For the text-containing cell, return its midpoint in (X, Y) coordinate format. 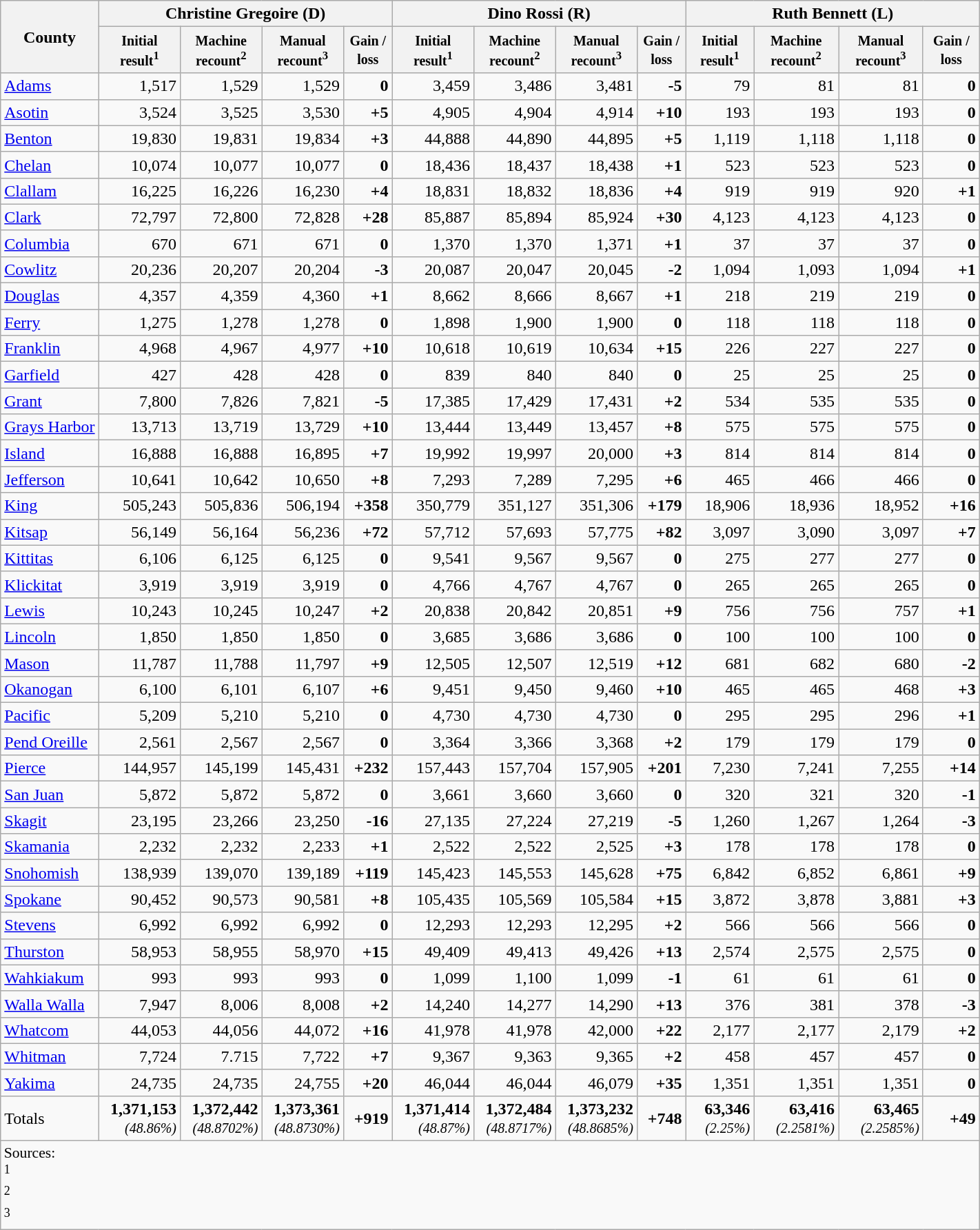
Lincoln (50, 637)
44,895 (596, 139)
23,195 (139, 821)
13,729 (303, 427)
+75 (662, 873)
+28 (368, 217)
13,457 (596, 427)
6,101 (221, 689)
682 (797, 663)
16,226 (221, 191)
3,459 (433, 86)
13,444 (433, 427)
Grays Harbor (50, 427)
506,194 (303, 506)
Yakima (50, 1083)
9,450 (515, 689)
19,831 (221, 139)
6,842 (719, 873)
10,619 (515, 349)
157,905 (596, 768)
145,553 (515, 873)
85,894 (515, 217)
72,828 (303, 217)
11,787 (139, 663)
44,072 (303, 1030)
18,836 (596, 191)
Klickitat (50, 584)
85,924 (596, 217)
105,569 (515, 899)
7,947 (139, 1004)
Chelan (50, 165)
Jefferson (50, 480)
17,429 (515, 401)
3,872 (719, 899)
1,373,232(48.8685%) (596, 1118)
16,225 (139, 191)
Walla Walla (50, 1004)
72,797 (139, 217)
3,524 (139, 112)
3,368 (596, 742)
8,666 (515, 296)
Grant (50, 401)
1,371 (596, 243)
157,704 (515, 768)
13,449 (515, 427)
670 (139, 243)
3,878 (797, 899)
10,618 (433, 349)
Snohomish (50, 873)
79 (719, 86)
3,530 (303, 112)
8,667 (596, 296)
14,277 (515, 1004)
4,905 (433, 112)
4,968 (139, 349)
Clallam (50, 191)
44,888 (433, 139)
27,135 (433, 821)
19,830 (139, 139)
534 (719, 401)
2,561 (139, 742)
+201 (662, 768)
4,977 (303, 349)
6,861 (881, 873)
1,119 (719, 139)
138,939 (139, 873)
+14 (951, 768)
+22 (662, 1030)
275 (719, 558)
20,087 (433, 269)
4,967 (221, 349)
157,443 (433, 768)
Kitsap (50, 532)
4,360 (303, 296)
19,997 (515, 453)
7,724 (139, 1056)
+82 (662, 532)
+12 (662, 663)
1,093 (797, 269)
757 (881, 611)
90,581 (303, 899)
350,779 (433, 506)
1,264 (881, 821)
218 (719, 296)
376 (719, 1004)
13,713 (139, 427)
14,240 (433, 1004)
10,634 (596, 349)
2,574 (719, 952)
20,045 (596, 269)
85,887 (433, 217)
12,519 (596, 663)
Franklin (50, 349)
7,821 (303, 401)
351,306 (596, 506)
139,070 (221, 873)
3,486 (515, 86)
Whitman (50, 1056)
3,525 (221, 112)
57,712 (433, 532)
27,224 (515, 821)
Christine Gregoire (D) (245, 14)
16,895 (303, 453)
839 (433, 375)
381 (797, 1004)
Spokane (50, 899)
23,250 (303, 821)
Sources:1 2 3 (490, 1185)
378 (881, 1004)
+119 (368, 873)
6,106 (139, 558)
19,992 (433, 453)
14,290 (596, 1004)
-16 (368, 821)
1,267 (797, 821)
8,006 (221, 1004)
505,836 (221, 506)
20,838 (433, 611)
427 (139, 375)
Columbia (50, 243)
18,832 (515, 191)
Totals (50, 1118)
18,906 (719, 506)
1,275 (139, 322)
3,881 (881, 899)
Lewis (50, 611)
+35 (662, 1083)
44,056 (221, 1030)
20,851 (596, 611)
Thurston (50, 952)
12,507 (515, 663)
Pend Oreille (50, 742)
57,693 (515, 532)
1,373,361(48.8730%) (303, 1118)
468 (881, 689)
27,219 (596, 821)
58,970 (303, 952)
58,955 (221, 952)
7,293 (433, 480)
63,465(2.2585%) (881, 1118)
2,525 (596, 847)
18,936 (797, 506)
1,898 (433, 322)
920 (881, 191)
Ruth Bennett (L) (833, 14)
46,079 (596, 1083)
16,230 (303, 191)
3,366 (515, 742)
7,800 (139, 401)
10,245 (221, 611)
144,957 (139, 768)
20,207 (221, 269)
4,766 (433, 584)
7,295 (596, 480)
Ferry (50, 322)
681 (719, 663)
9,541 (433, 558)
18,436 (433, 165)
90,452 (139, 899)
49,409 (433, 952)
7.715 (221, 1056)
145,628 (596, 873)
+232 (368, 768)
3,661 (433, 795)
3,090 (797, 532)
23,266 (221, 821)
20,047 (515, 269)
8,662 (433, 296)
49,413 (515, 952)
4,357 (139, 296)
Skagit (50, 821)
3,685 (433, 637)
7,230 (719, 768)
San Juan (50, 795)
7,826 (221, 401)
Douglas (50, 296)
18,438 (596, 165)
145,431 (303, 768)
680 (881, 663)
10,641 (139, 480)
10,247 (303, 611)
49,426 (596, 952)
145,423 (433, 873)
Stevens (50, 925)
296 (881, 716)
+179 (662, 506)
145,199 (221, 768)
58,953 (139, 952)
2,233 (303, 847)
90,573 (221, 899)
13,719 (221, 427)
105,435 (433, 899)
18,831 (433, 191)
Okanogan (50, 689)
8,008 (303, 1004)
351,127 (515, 506)
Clark (50, 217)
Mason (50, 663)
4,359 (221, 296)
63,416(2.2581%) (797, 1118)
+20 (368, 1083)
1,517 (139, 86)
+748 (662, 1118)
6,852 (797, 873)
9,460 (596, 689)
Dino Rossi (R) (539, 14)
139,189 (303, 873)
+49 (951, 1118)
56,149 (139, 532)
County (50, 37)
24,755 (303, 1083)
1,260 (719, 821)
42,000 (596, 1030)
Cowlitz (50, 269)
Garfield (50, 375)
5,209 (139, 716)
Pierce (50, 768)
10,243 (139, 611)
12,505 (433, 663)
7,255 (881, 768)
18,437 (515, 165)
Pacific (50, 716)
1,371,153(48.86%) (139, 1118)
105,584 (596, 899)
11,797 (303, 663)
17,431 (596, 401)
9,365 (596, 1056)
56,236 (303, 532)
10,642 (221, 480)
20,236 (139, 269)
505,243 (139, 506)
44,890 (515, 139)
Benton (50, 139)
Whatcom (50, 1030)
Island (50, 453)
Adams (50, 86)
44,053 (139, 1030)
+358 (368, 506)
20,842 (515, 611)
7,289 (515, 480)
Asotin (50, 112)
11,788 (221, 663)
458 (719, 1056)
12,295 (596, 925)
72,800 (221, 217)
226 (719, 349)
19,834 (303, 139)
4,914 (596, 112)
King (50, 506)
3,481 (596, 86)
6,100 (139, 689)
1,372,442(48.8702%) (221, 1118)
4,904 (515, 112)
Skamania (50, 847)
10,074 (139, 165)
10,650 (303, 480)
56,164 (221, 532)
57,775 (596, 532)
+30 (662, 217)
9,367 (433, 1056)
2,179 (881, 1030)
1,371,414(48.87%) (433, 1118)
Kittitas (50, 558)
20,000 (596, 453)
321 (797, 795)
17,385 (433, 401)
7,722 (303, 1056)
+72 (368, 532)
7,241 (797, 768)
1,372,484(48.8717%) (515, 1118)
Wahkiakum (50, 978)
+919 (368, 1118)
9,451 (433, 689)
3,364 (433, 742)
1,100 (515, 978)
20,204 (303, 269)
63,346(2.25%) (719, 1118)
6,107 (303, 689)
18,952 (881, 506)
9,363 (515, 1056)
